Return the [X, Y] coordinate for the center point of the cell that contains the specified text.  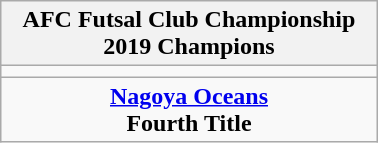
AFC Futsal Club Championship 2019 Champions [189, 34]
Nagoya OceansFourth Title [189, 110]
